Identify which cell holds the provided text, then report its [x, y] central coordinate. 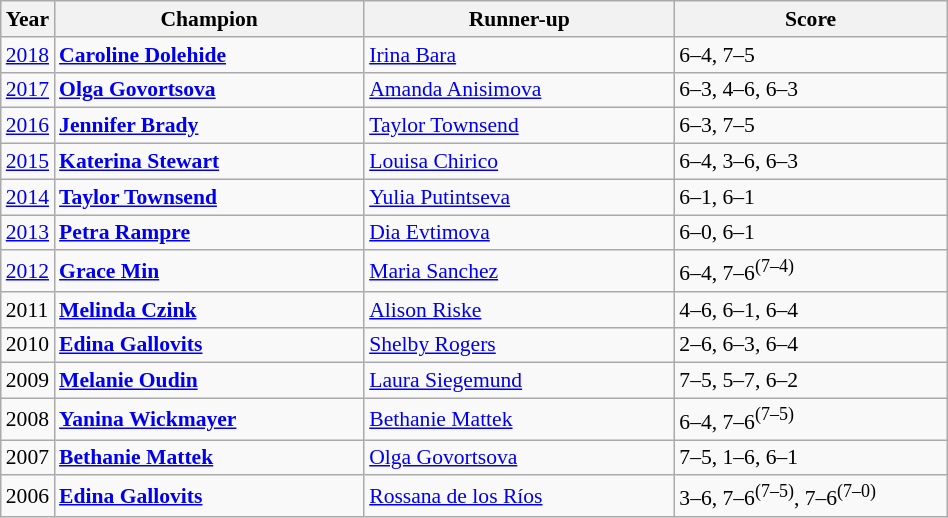
Louisa Chirico [519, 162]
2013 [28, 233]
Yulia Putintseva [519, 197]
6–0, 6–1 [810, 233]
Katerina Stewart [209, 162]
2008 [28, 420]
4–6, 6–1, 6–4 [810, 310]
6–4, 7–5 [810, 55]
Runner-up [519, 19]
Shelby Rogers [519, 345]
Yanina Wickmayer [209, 420]
2010 [28, 345]
Melanie Oudin [209, 381]
Dia Evtimova [519, 233]
2015 [28, 162]
Year [28, 19]
7–5, 1–6, 6–1 [810, 458]
Melinda Czink [209, 310]
Jennifer Brady [209, 126]
Amanda Anisimova [519, 90]
Alison Riske [519, 310]
6–4, 3–6, 6–3 [810, 162]
Petra Rampre [209, 233]
Laura Siegemund [519, 381]
7–5, 5–7, 6–2 [810, 381]
Rossana de los Ríos [519, 496]
2017 [28, 90]
2006 [28, 496]
3–6, 7–6(7–5), 7–6(7–0) [810, 496]
2009 [28, 381]
Score [810, 19]
6–1, 6–1 [810, 197]
Maria Sanchez [519, 272]
2011 [28, 310]
Champion [209, 19]
6–4, 7–6(7–5) [810, 420]
2016 [28, 126]
Grace Min [209, 272]
2–6, 6–3, 6–4 [810, 345]
Irina Bara [519, 55]
6–3, 7–5 [810, 126]
2012 [28, 272]
2018 [28, 55]
6–3, 4–6, 6–3 [810, 90]
2014 [28, 197]
Caroline Dolehide [209, 55]
2007 [28, 458]
6–4, 7–6(7–4) [810, 272]
